Extract the [X, Y] coordinate from the center of the cell holding the provided text.  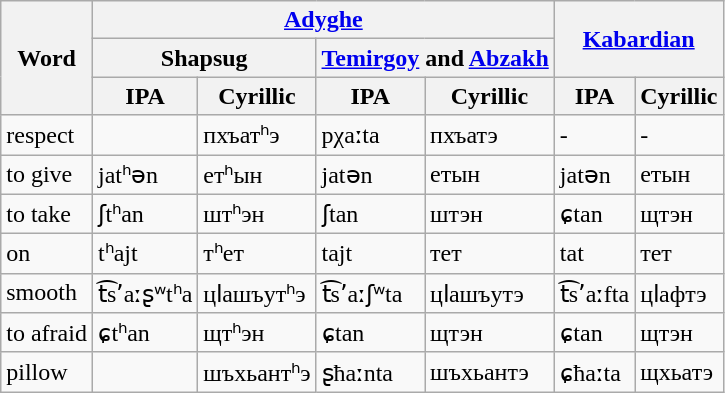
Kabardian [638, 39]
цӏашъутʰэ [257, 293]
пхъатʰэ [257, 135]
щхьатэ [679, 372]
штʰэн [257, 214]
ʃtan [370, 214]
jatʰən [144, 174]
respect [47, 135]
Adyghe [323, 20]
цӏафтэ [679, 293]
Shapsug [204, 58]
on [47, 254]
Temirgoy and Abzakh [435, 58]
пхъатэ [490, 135]
tʰajt [144, 254]
етʰын [257, 174]
pχaːta [370, 135]
щтʰэн [257, 333]
ʂħaːnta [370, 372]
ɕħaːta [594, 372]
to give [47, 174]
smooth [47, 293]
t͡sʼaːfta [594, 293]
t͡sʼaːʃʷta [370, 293]
t͡sʼaːʂʷtʰa [144, 293]
to afraid [47, 333]
pillow [47, 372]
tajt [370, 254]
тʰет [257, 254]
tat [594, 254]
ʃtʰan [144, 214]
ɕtʰan [144, 333]
шъхьантэ [490, 372]
цӏашъутэ [490, 293]
штэн [490, 214]
to take [47, 214]
шъхьантʰэ [257, 372]
Word [47, 58]
